For the text-containing cell, return its midpoint in [X, Y] coordinate format. 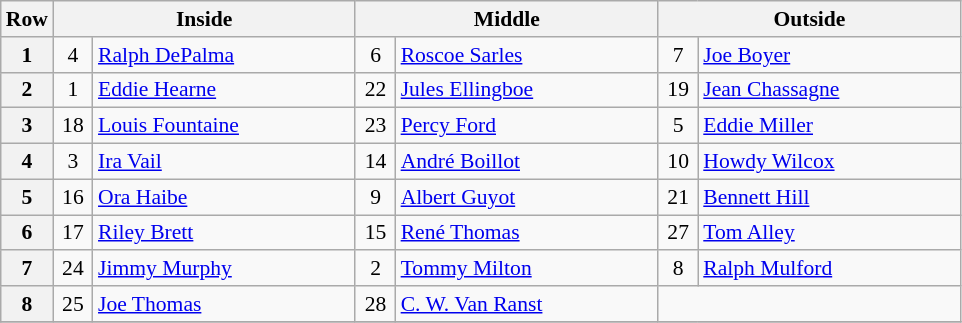
16 [73, 197]
Joe Thomas [224, 304]
Jimmy Murphy [224, 269]
27 [678, 233]
Middle [506, 19]
18 [73, 126]
C. W. Van Ranst [527, 304]
24 [73, 269]
23 [375, 126]
Inside [204, 19]
Tommy Milton [527, 269]
Jean Chassagne [829, 90]
15 [375, 233]
Riley Brett [224, 233]
René Thomas [527, 233]
9 [375, 197]
10 [678, 162]
Howdy Wilcox [829, 162]
Ralph DePalma [224, 55]
Row [27, 19]
Bennett Hill [829, 197]
19 [678, 90]
Outside [810, 19]
Ora Haibe [224, 197]
22 [375, 90]
Roscoe Sarles [527, 55]
Eddie Hearne [224, 90]
Jules Ellingboe [527, 90]
21 [678, 197]
Tom Alley [829, 233]
Eddie Miller [829, 126]
Ira Vail [224, 162]
28 [375, 304]
14 [375, 162]
Joe Boyer [829, 55]
Louis Fountaine [224, 126]
17 [73, 233]
André Boillot [527, 162]
Ralph Mulford [829, 269]
Albert Guyot [527, 197]
Percy Ford [527, 126]
25 [73, 304]
